Search for the cell housing the specified text and yield its [x, y] center coordinate. 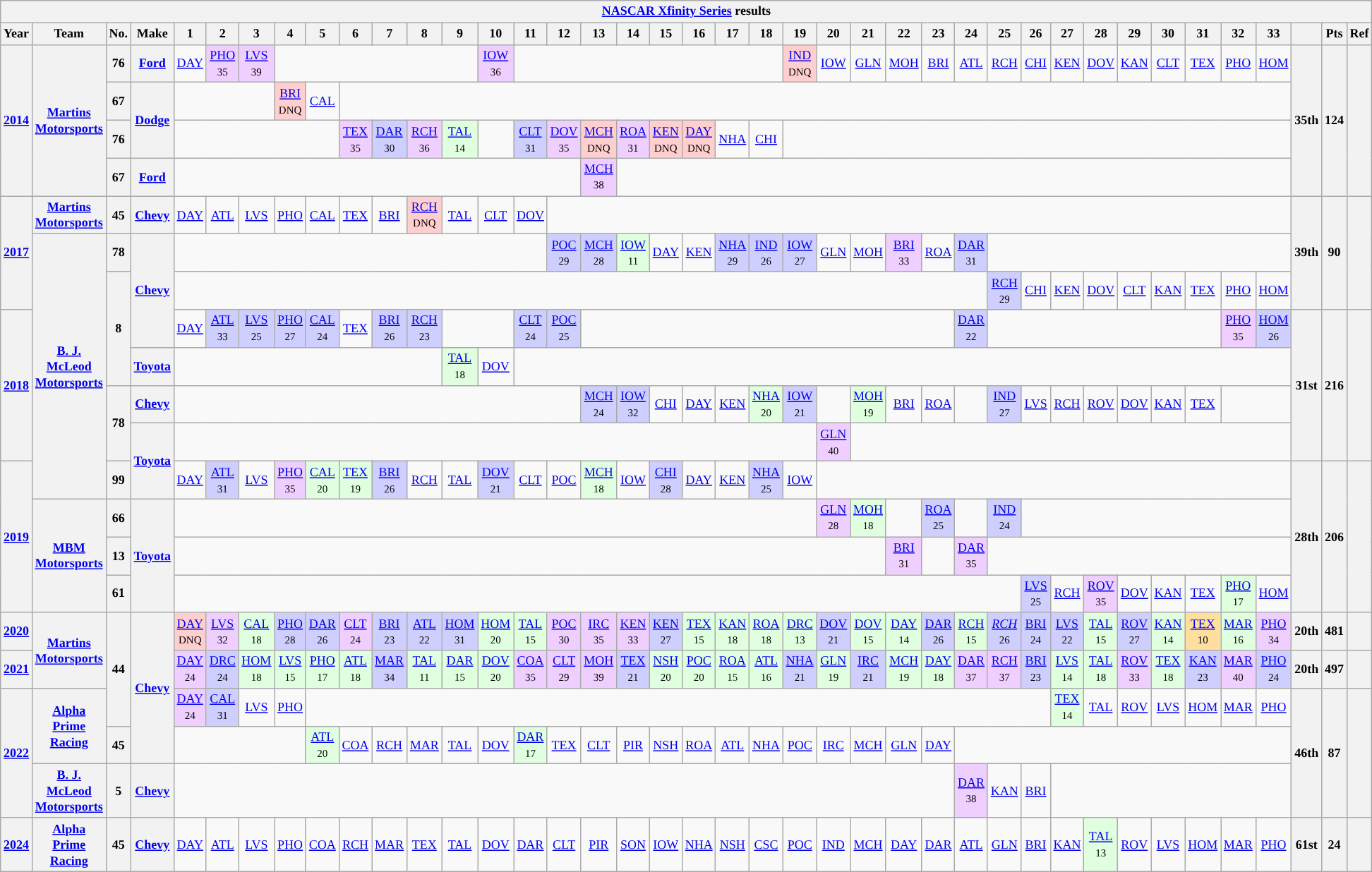
27 [1067, 34]
Team [69, 34]
KAN23 [1203, 670]
TEX19 [356, 480]
MAR16 [1239, 631]
DRC24 [222, 670]
ATL18 [356, 670]
POC29 [564, 253]
DOV20 [495, 670]
31 [1203, 34]
NHA20 [766, 404]
DAR17 [531, 745]
497 [1335, 670]
IOW11 [634, 253]
ROV35 [1101, 593]
DAR15 [460, 670]
LVS14 [1067, 670]
3 [257, 34]
87 [1335, 753]
GLN40 [834, 442]
14 [634, 34]
ATL31 [222, 480]
25 [1004, 34]
IRC35 [598, 631]
6 [356, 34]
2020 [17, 631]
DAR22 [971, 329]
KEN33 [634, 631]
TEX35 [356, 139]
DRC13 [800, 631]
DAY14 [903, 631]
LVS22 [1067, 631]
COA35 [531, 670]
90 [1335, 253]
RCH36 [424, 139]
16 [699, 34]
35th [1307, 120]
LVS39 [257, 63]
IOW32 [634, 404]
CLT31 [531, 139]
BRI33 [903, 253]
NHA21 [800, 670]
32 [1239, 34]
TEX14 [1067, 708]
NASCAR Xfinity Series results [686, 11]
30 [1168, 34]
CSC [766, 844]
IOW36 [495, 63]
4 [291, 34]
TAL13 [1101, 844]
PHO34 [1273, 631]
481 [1335, 631]
NHA29 [733, 253]
TEX10 [1203, 631]
ROV27 [1134, 631]
216 [1335, 385]
44 [119, 669]
KAN18 [733, 631]
HOM31 [460, 631]
MOH18 [868, 518]
ATL20 [322, 745]
CAL31 [222, 708]
TEX15 [699, 631]
DAR38 [971, 791]
CAL20 [322, 480]
PHO27 [291, 329]
BRIDNQ [291, 102]
GLN28 [834, 518]
Year [17, 34]
99 [119, 480]
DAR31 [971, 253]
1 [190, 34]
CAL18 [257, 631]
28 [1101, 34]
ROA31 [634, 139]
RCH29 [1004, 291]
IND24 [1004, 518]
MAR40 [1239, 670]
IOW21 [800, 404]
RCHDNQ [424, 215]
21 [868, 34]
KAN14 [1168, 631]
BRI31 [903, 556]
KENDNQ [666, 139]
18 [766, 34]
POC30 [564, 631]
39th [1307, 253]
ATL16 [766, 670]
PHO24 [1273, 670]
MOH19 [868, 404]
Pts [1335, 34]
RCH23 [424, 329]
IOW27 [800, 253]
HOM18 [257, 670]
20 [834, 34]
2014 [17, 120]
ROA15 [733, 670]
28th [1307, 536]
LVS15 [291, 670]
61st [1307, 844]
HOM26 [1273, 329]
IRC21 [868, 670]
7 [390, 34]
MOH39 [598, 670]
26 [1036, 34]
TAL14 [460, 139]
17 [733, 34]
206 [1335, 536]
BRI24 [1036, 631]
DAR30 [390, 139]
MCHDNQ [598, 139]
MCH18 [598, 480]
ATL22 [424, 631]
SON [634, 844]
IRC [834, 745]
MBM Motorsports [69, 556]
RCH26 [1004, 631]
IND [834, 844]
CHI28 [666, 480]
DAR35 [971, 556]
MCH28 [598, 253]
NSH20 [666, 670]
INDDNQ [800, 63]
Dodge [152, 120]
ROV33 [1134, 670]
MCH19 [903, 670]
CLT29 [564, 670]
LVS32 [222, 631]
DOV35 [564, 139]
RCH15 [971, 631]
124 [1335, 120]
19 [800, 34]
GLN19 [834, 670]
2 [222, 34]
MCH24 [598, 404]
POC20 [699, 670]
2024 [17, 844]
DOV15 [868, 631]
MAR34 [390, 670]
9 [460, 34]
10 [495, 34]
HOM20 [495, 631]
61 [119, 593]
22 [903, 34]
No. [119, 34]
2021 [17, 670]
66 [119, 518]
MCH38 [598, 177]
ATL33 [222, 329]
ROA18 [766, 631]
15 [666, 34]
CAL24 [322, 329]
33 [1273, 34]
Make [152, 34]
2017 [17, 253]
NHA25 [766, 480]
KEN27 [666, 631]
11 [531, 34]
TEX21 [634, 670]
IND26 [766, 253]
DAR37 [971, 670]
TAL11 [424, 670]
RCH37 [1004, 670]
46th [1307, 753]
ROA25 [939, 518]
IND27 [1004, 404]
PHO28 [291, 631]
Ref [1359, 34]
2019 [17, 536]
DAY18 [939, 670]
12 [564, 34]
23 [939, 34]
2018 [17, 385]
TEX18 [1168, 670]
29 [1134, 34]
POC25 [564, 329]
2022 [17, 753]
31st [1307, 385]
